Return [X, Y] of the center of cell containing provided text 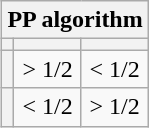
PP algorithm [75, 20]
